Scan for the cell matching the given text and deliver its [X, Y] coordinate at center. 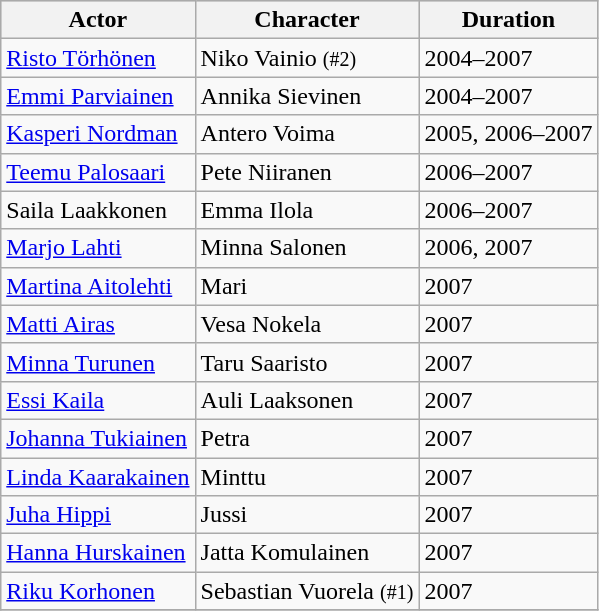
Riku Korhonen [98, 591]
Mari [307, 286]
Jatta Komulainen [307, 553]
Matti Airas [98, 324]
Emmi Parviainen [98, 96]
Minttu [307, 477]
Juha Hippi [98, 515]
Auli Laaksonen [307, 400]
Niko Vainio (#2) [307, 58]
Kasperi Nordman [98, 134]
Vesa Nokela [307, 324]
Character [307, 20]
Sebastian Vuorela (#1) [307, 591]
Antero Voima [307, 134]
Pete Niiranen [307, 172]
Actor [98, 20]
Saila Laakkonen [98, 210]
Marjo Lahti [98, 248]
Johanna Tukiainen [98, 438]
Annika Sievinen [307, 96]
Minna Salonen [307, 248]
Linda Kaarakainen [98, 477]
Hanna Hurskainen [98, 553]
Teemu Palosaari [98, 172]
Duration [508, 20]
Taru Saaristo [307, 362]
Minna Turunen [98, 362]
2005, 2006–2007 [508, 134]
Emma Ilola [307, 210]
Petra [307, 438]
Martina Aitolehti [98, 286]
2006, 2007 [508, 248]
Essi Kaila [98, 400]
Jussi [307, 515]
Risto Törhönen [98, 58]
